From the cell containing the given text, extract its center point as (X, Y) coordinate. 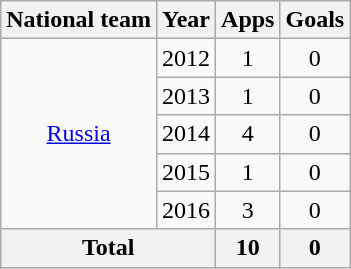
3 (248, 210)
2015 (186, 172)
2012 (186, 58)
Year (186, 20)
2014 (186, 134)
Goals (315, 20)
2016 (186, 210)
Total (108, 248)
Apps (248, 20)
National team (79, 20)
10 (248, 248)
Russia (79, 134)
2013 (186, 96)
4 (248, 134)
